For the text-containing cell, return its midpoint in (x, y) coordinate format. 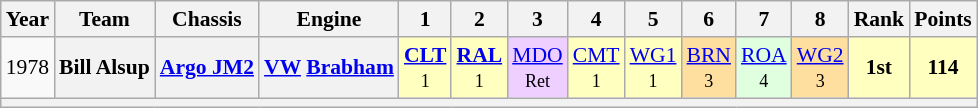
Team (104, 19)
2 (479, 19)
VW Brabham (329, 68)
CMT1 (596, 68)
Points (943, 19)
1978 (28, 68)
Rank (880, 19)
CLT1 (426, 68)
WG11 (654, 68)
BRN3 (708, 68)
Argo JM2 (207, 68)
Chassis (207, 19)
Bill Alsup (104, 68)
WG23 (820, 68)
MDORet (538, 68)
ROA4 (764, 68)
1st (880, 68)
7 (764, 19)
5 (654, 19)
1 (426, 19)
114 (943, 68)
4 (596, 19)
Engine (329, 19)
3 (538, 19)
RAL1 (479, 68)
8 (820, 19)
Year (28, 19)
6 (708, 19)
